For the text-containing cell, return its midpoint in [X, Y] coordinate format. 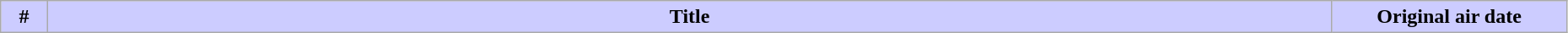
Original air date [1449, 17]
# [24, 17]
Title [689, 17]
